Output the [X, Y] coordinate of the center of the cell containing the given text.  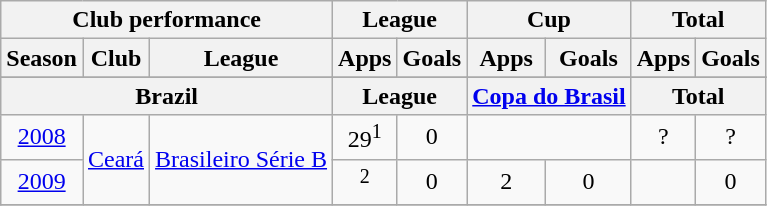
Brazil [167, 96]
Cup [549, 20]
Season [42, 58]
2009 [42, 182]
2008 [42, 138]
291 [365, 138]
Brasileiro Série B [242, 160]
Copa do Brasil [549, 96]
Club [116, 58]
Ceará [116, 160]
Club performance [167, 20]
